Identify which cell holds the provided text, then report its (x, y) central coordinate. 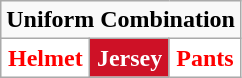
Helmet (46, 58)
Pants (204, 58)
Jersey (130, 58)
Uniform Combination (121, 20)
